Locate the cell with the specified text and output its (x, y) center coordinate. 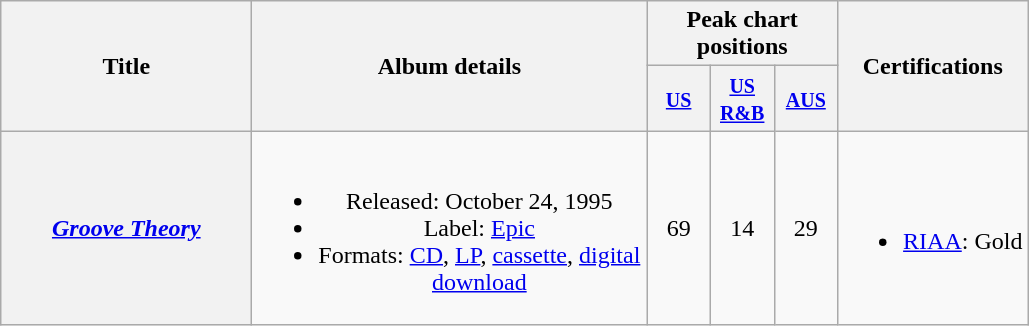
Groove Theory (126, 228)
69 (679, 228)
AUS (806, 98)
Peak chart positions (742, 34)
USR&B (742, 98)
US (679, 98)
RIAA: Gold (933, 228)
Released: October 24, 1995Label: EpicFormats: CD, LP, cassette, digital download (450, 228)
Album details (450, 66)
Certifications (933, 66)
14 (742, 228)
29 (806, 228)
Title (126, 66)
